Return [x, y] of the center of cell containing provided text 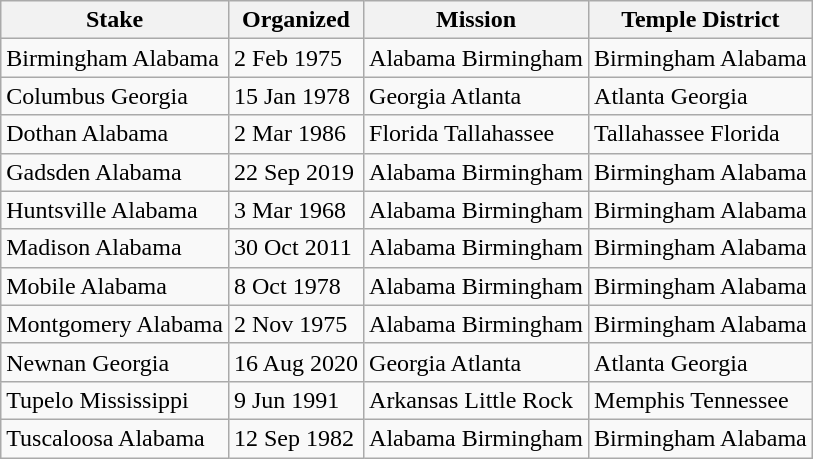
Tuscaloosa Alabama [115, 438]
Dothan Alabama [115, 134]
16 Aug 2020 [296, 362]
15 Jan 1978 [296, 96]
8 Oct 1978 [296, 286]
Organized [296, 20]
9 Jun 1991 [296, 400]
Montgomery Alabama [115, 324]
Arkansas Little Rock [476, 400]
Madison Alabama [115, 248]
2 Nov 1975 [296, 324]
Tallahassee Florida [701, 134]
Stake [115, 20]
3 Mar 1968 [296, 210]
Gadsden Alabama [115, 172]
Memphis Tennessee [701, 400]
22 Sep 2019 [296, 172]
Huntsville Alabama [115, 210]
2 Feb 1975 [296, 58]
Florida Tallahassee [476, 134]
12 Sep 1982 [296, 438]
Columbus Georgia [115, 96]
Tupelo Mississippi [115, 400]
2 Mar 1986 [296, 134]
Mobile Alabama [115, 286]
30 Oct 2011 [296, 248]
Mission [476, 20]
Newnan Georgia [115, 362]
Temple District [701, 20]
